Determine the (x, y) coordinate at the center of the cell enclosing the given text.  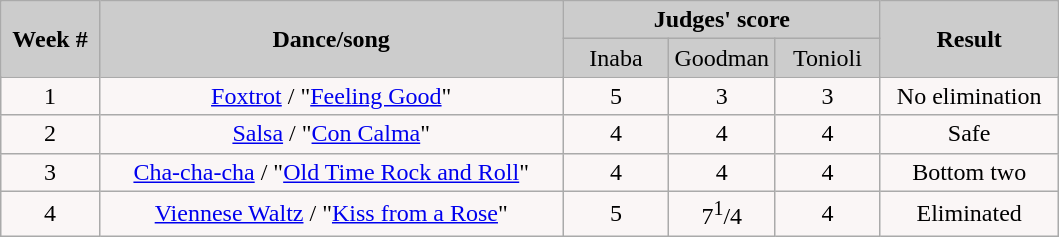
No elimination (969, 96)
Salsa / "Con Calma" (331, 134)
Bottom two (969, 172)
Viennese Waltz / "Kiss from a Rose" (331, 214)
71/4 (722, 214)
Eliminated (969, 214)
Result (969, 39)
Goodman (722, 58)
Tonioli (828, 58)
Dance/song (331, 39)
Week # (50, 39)
Judges' score (722, 20)
Safe (969, 134)
Foxtrot / "Feeling Good" (331, 96)
Cha-cha-cha / "Old Time Rock and Roll" (331, 172)
Inaba (616, 58)
2 (50, 134)
1 (50, 96)
